Identify which cell holds the provided text, then report its (x, y) central coordinate. 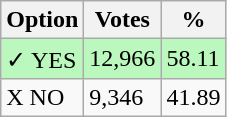
41.89 (194, 97)
Option (42, 20)
✓ YES (42, 59)
X NO (42, 97)
9,346 (122, 97)
% (194, 20)
58.11 (194, 59)
Votes (122, 20)
12,966 (122, 59)
